Scan for the cell matching the given text and deliver its [X, Y] coordinate at center. 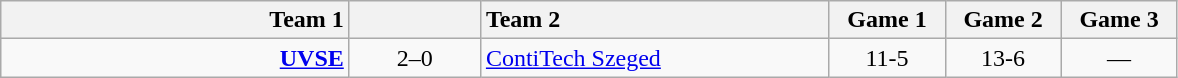
11-5 [887, 58]
— [1119, 58]
Game 1 [887, 20]
Game 3 [1119, 20]
UVSE [176, 58]
Team 2 [654, 20]
Game 2 [1003, 20]
2–0 [414, 58]
ContiTech Szeged [654, 58]
13-6 [1003, 58]
Team 1 [176, 20]
